Provide the [X, Y] coordinate of the cell's center where the given text is located.  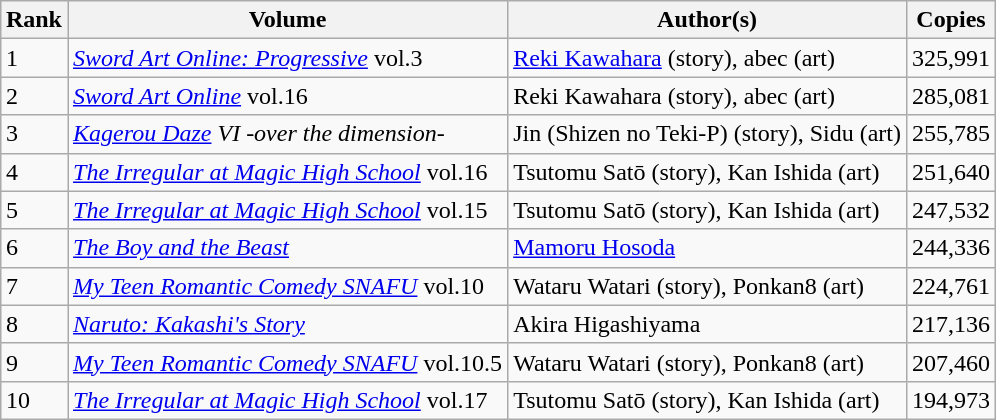
Sword Art Online: Progressive vol.3 [288, 58]
9 [34, 362]
Sword Art Online vol.16 [288, 96]
The Boy and the Beast [288, 248]
194,973 [952, 400]
255,785 [952, 134]
5 [34, 210]
Jin (Shizen no Teki-P) (story), Sidu (art) [708, 134]
244,336 [952, 248]
Rank [34, 20]
7 [34, 286]
247,532 [952, 210]
217,136 [952, 324]
Kagerou Daze VI -over the dimension- [288, 134]
285,081 [952, 96]
The Irregular at Magic High School vol.17 [288, 400]
3 [34, 134]
Volume [288, 20]
Copies [952, 20]
8 [34, 324]
325,991 [952, 58]
6 [34, 248]
My Teen Romantic Comedy SNAFU vol.10.5 [288, 362]
4 [34, 172]
1 [34, 58]
2 [34, 96]
10 [34, 400]
Author(s) [708, 20]
My Teen Romantic Comedy SNAFU vol.10 [288, 286]
Mamoru Hosoda [708, 248]
Akira Higashiyama [708, 324]
The Irregular at Magic High School vol.16 [288, 172]
251,640 [952, 172]
Naruto: Kakashi's Story [288, 324]
The Irregular at Magic High School vol.15 [288, 210]
207,460 [952, 362]
224,761 [952, 286]
